Scan for the cell matching the given text and deliver its (X, Y) coordinate at center. 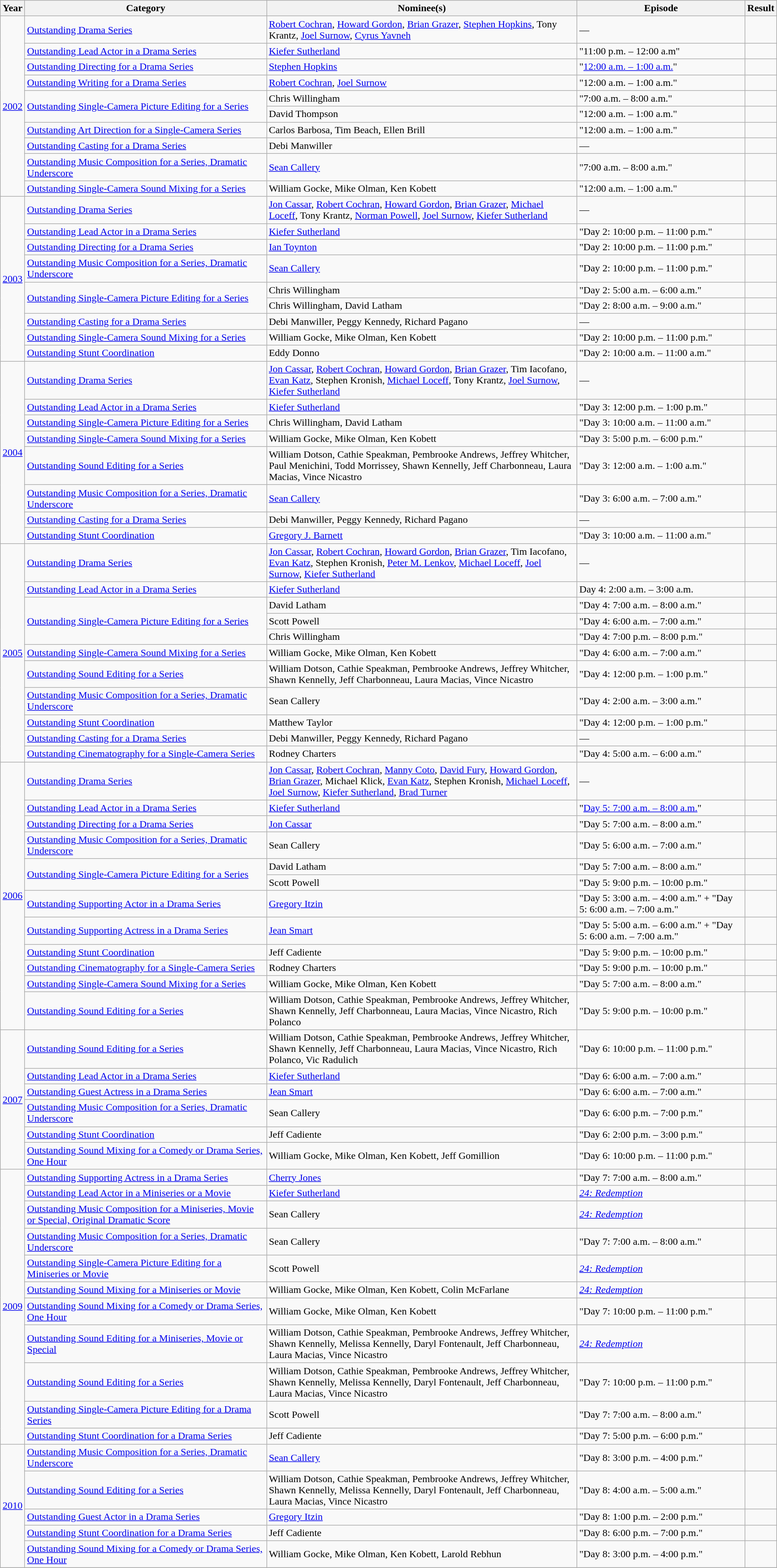
William Dotson, Cathie Speakman, Pembrooke Andrews, Jeffrey Whitcher, Shawn Kennelly, Jeff Charbonneau, Laura Macias, Vince Nicastro (422, 674)
Day 4: 2:00 a.m. – 3:00 a.m. (661, 590)
"Day 6: 6:00 p.m. – 7:00 p.m." (661, 1113)
Robert Cochran, Howard Gordon, Brian Grazer, Stephen Hopkins, Tony Krantz, Joel Surnow, Cyrus Yavneh (422, 30)
"11:00 p.m. – 12:00 a.m" (661, 51)
"Day 4: 7:00 p.m. – 8:00 p.m." (661, 637)
Outstanding Sound Mixing for a Miniseries or Movie (146, 1290)
David Thompson (422, 114)
Robert Cochran, Joel Surnow (422, 83)
"Day 2: 8:00 a.m. – 9:00 a.m." (661, 306)
Cherry Jones (422, 1177)
Outstanding Sound Editing for a Miniseries, Movie or Special (146, 1344)
Outstanding Supporting Actor in a Drama Series (146, 904)
Jon Cassar (422, 824)
"Day 3: 12:00 p.m. – 1:00 p.m." (661, 407)
Stephen Hopkins (422, 67)
Debi Manwiller (422, 146)
"Day 3: 6:00 a.m. – 7:00 a.m." (661, 498)
"Day 3: 5:00 p.m. – 6:00 p.m." (661, 439)
Category (146, 8)
2007 (12, 1100)
2005 (12, 653)
Carlos Barbosa, Tim Beach, Ellen Brill (422, 130)
Outstanding Lead Actor in a Miniseries or a Movie (146, 1193)
"Day 3: 12:00 a.m. – 1:00 a.m." (661, 466)
Outstanding Guest Actress in a Drama Series (146, 1092)
Outstanding Single-Camera Picture Editing for a Drama Series (146, 1415)
William Dotson, Cathie Speakman, Pembrooke Andrews, Jeffrey Whitcher, Shawn Kennelly, Jeff Charbonneau, Laura Macias, Vince Nicastro, Rich Polanco (422, 1011)
"Day 4: 5:00 a.m. – 6:00 a.m." (661, 754)
2006 (12, 896)
"Day 7: 5:00 p.m. – 6:00 p.m." (661, 1436)
William Gocke, Mike Olman, Ken Kobett, Larold Rebhun (422, 1554)
"Day 5: 3:00 a.m. – 4:00 a.m." + "Day 5: 6:00 a.m. – 7:00 a.m." (661, 904)
2004 (12, 452)
"Day 4: 2:00 a.m. – 3:00 a.m." (661, 701)
"Day 4: 7:00 a.m. – 8:00 a.m." (661, 605)
Outstanding Writing for a Drama Series (146, 83)
"Day 6: 2:00 p.m. – 3:00 p.m." (661, 1134)
"Day 2: 10:00 a.m. – 11:00 a.m." (661, 353)
"Day 5: 5:00 a.m. – 6:00 a.m." + "Day 5: 6:00 a.m. – 7:00 a.m." (661, 931)
Jon Cassar, Robert Cochran, Howard Gordon, Brian Grazer, Michael Loceff, Tony Krantz, Norman Powell, Joel Surnow, Kiefer Sutherland (422, 210)
"Day 2: 5:00 a.m. – 6:00 a.m." (661, 290)
Result (761, 8)
2002 (12, 106)
Eddy Donno (422, 353)
2003 (12, 279)
Episode (661, 8)
William Gocke, Mike Olman, Ken Kobett, Jeff Gomillion (422, 1156)
Ian Toynton (422, 247)
2009 (12, 1307)
Outstanding Art Direction for a Single-Camera Series (146, 130)
Outstanding Single-Camera Picture Editing for a Miniseries or Movie (146, 1269)
Gregory J. Barnett (422, 535)
"Day 8: 1:00 p.m. – 2:00 p.m." (661, 1517)
Outstanding Guest Actor in a Drama Series (146, 1517)
Nominee(s) (422, 8)
"Day 5: 6:00 a.m. – 7:00 a.m." (661, 845)
Outstanding Music Composition for a Miniseries, Movie or Special, Original Dramatic Score (146, 1214)
Matthew Taylor (422, 722)
William Gocke, Mike Olman, Ken Kobett, Colin McFarlane (422, 1290)
Year (12, 8)
"Day 8: 6:00 p.m. – 7:00 p.m." (661, 1533)
"Day 8: 4:00 a.m. – 5:00 a.m." (661, 1490)
2010 (12, 1506)
